Identify which cell holds the provided text, then report its [x, y] central coordinate. 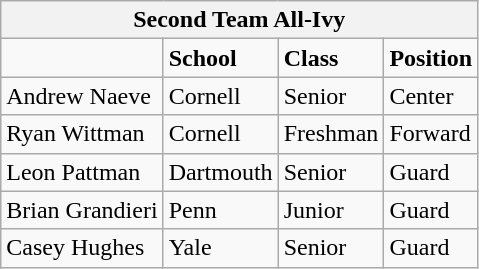
Dartmouth [220, 172]
Junior [331, 210]
Freshman [331, 134]
Second Team All-Ivy [240, 20]
Brian Grandieri [82, 210]
Yale [220, 248]
Leon Pattman [82, 172]
Casey Hughes [82, 248]
Ryan Wittman [82, 134]
Penn [220, 210]
Position [431, 58]
Andrew Naeve [82, 96]
Center [431, 96]
Forward [431, 134]
School [220, 58]
Class [331, 58]
